Search for the cell housing the specified text and yield its [X, Y] center coordinate. 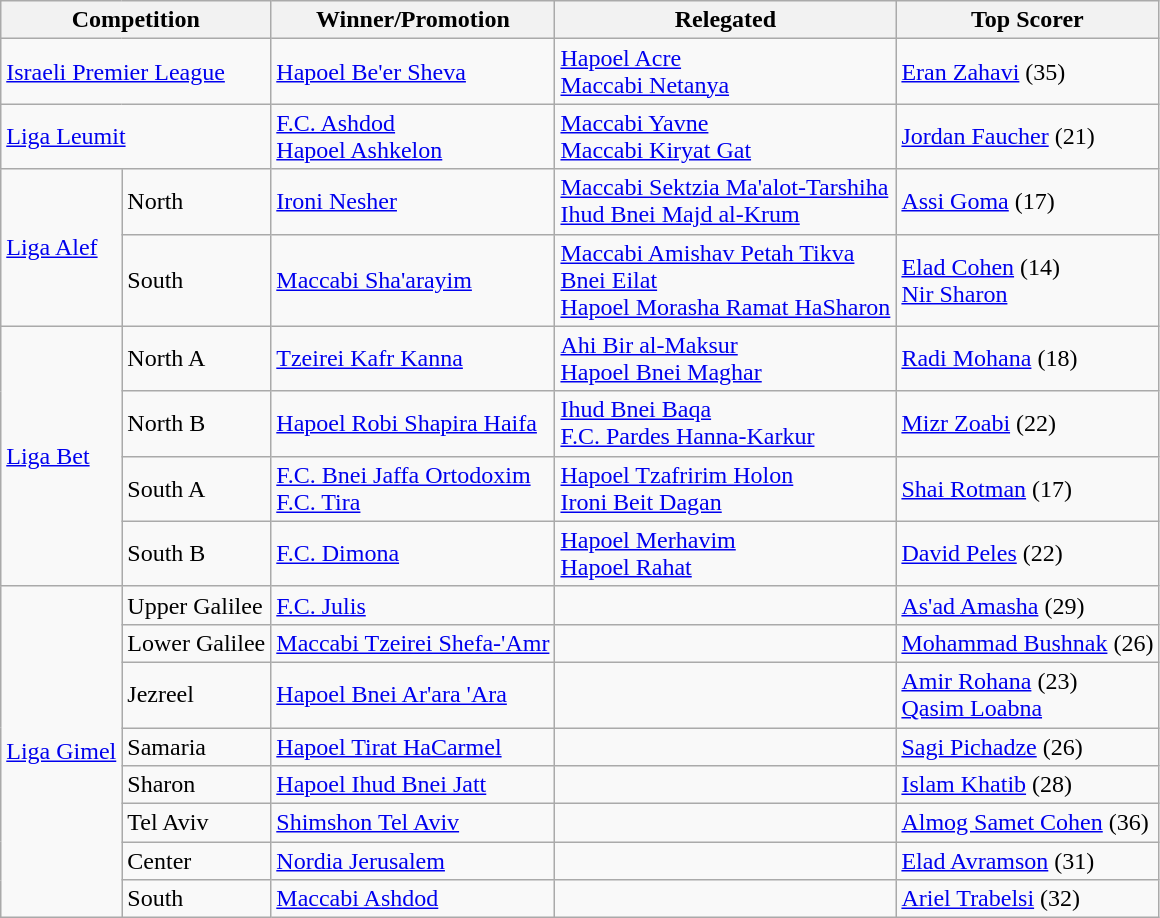
Amir Rohana (23) Qasim Loabna [1028, 694]
Hapoel Ihud Bnei Jatt [413, 785]
North [196, 202]
Elad Avramson (31) [1028, 861]
F.C. Bnei Jaffa OrtodoximF.C. Tira [413, 488]
Maccabi Sha'arayim [413, 280]
Lower Galilee [196, 643]
Samaria [196, 747]
Hapoel Bnei Ar'ara 'Ara [413, 694]
North B [196, 424]
Elad Cohen (14)Nir Sharon [1028, 280]
South A [196, 488]
Tel Aviv [196, 823]
Competition [136, 20]
Ahi Bir al-MaksurHapoel Bnei Maghar [726, 358]
Nordia Jerusalem [413, 861]
David Peles (22) [1028, 554]
Ariel Trabelsi (32) [1028, 899]
Ihud Bnei BaqaF.C. Pardes Hanna-Karkur [726, 424]
Liga Gimel [62, 752]
Mohammad Bushnak (26) [1028, 643]
Liga Bet [62, 456]
Tzeirei Kafr Kanna [413, 358]
Assi Goma (17) [1028, 202]
Islam Khatib (28) [1028, 785]
Hapoel Be'er Sheva [413, 72]
Ironi Nesher [413, 202]
Eran Zahavi (35) [1028, 72]
As'ad Amasha (29) [1028, 605]
Shai Rotman (17) [1028, 488]
Hapoel AcreMaccabi Netanya [726, 72]
South B [196, 554]
Jordan Faucher (21) [1028, 136]
Upper Galilee [196, 605]
Sagi Pichadze (26) [1028, 747]
Jezreel [196, 694]
Hapoel Robi Shapira Haifa [413, 424]
F.C. Julis [413, 605]
Hapoel Merhavim Hapoel Rahat [726, 554]
Almog Samet Cohen (36) [1028, 823]
Winner/Promotion [413, 20]
Top Scorer [1028, 20]
Liga Leumit [136, 136]
Sharon [196, 785]
Mizr Zoabi (22) [1028, 424]
North A [196, 358]
Radi Mohana (18) [1028, 358]
F.C. AshdodHapoel Ashkelon [413, 136]
Maccabi YavneMaccabi Kiryat Gat [726, 136]
Hapoel Tirat HaCarmel [413, 747]
Liga Alef [62, 248]
Center [196, 861]
Relegated [726, 20]
Shimshon Tel Aviv [413, 823]
Maccabi Ashdod [413, 899]
Maccabi Amishav Petah TikvaBnei EilatHapoel Morasha Ramat HaSharon [726, 280]
Israeli Premier League [136, 72]
Maccabi Sektzia Ma'alot-TarshihaIhud Bnei Majd al-Krum [726, 202]
Maccabi Tzeirei Shefa-'Amr [413, 643]
Hapoel Tzafririm HolonIroni Beit Dagan [726, 488]
F.C. Dimona [413, 554]
